Capture the cell that displays the provided text and extract its [X, Y] central coordinate. 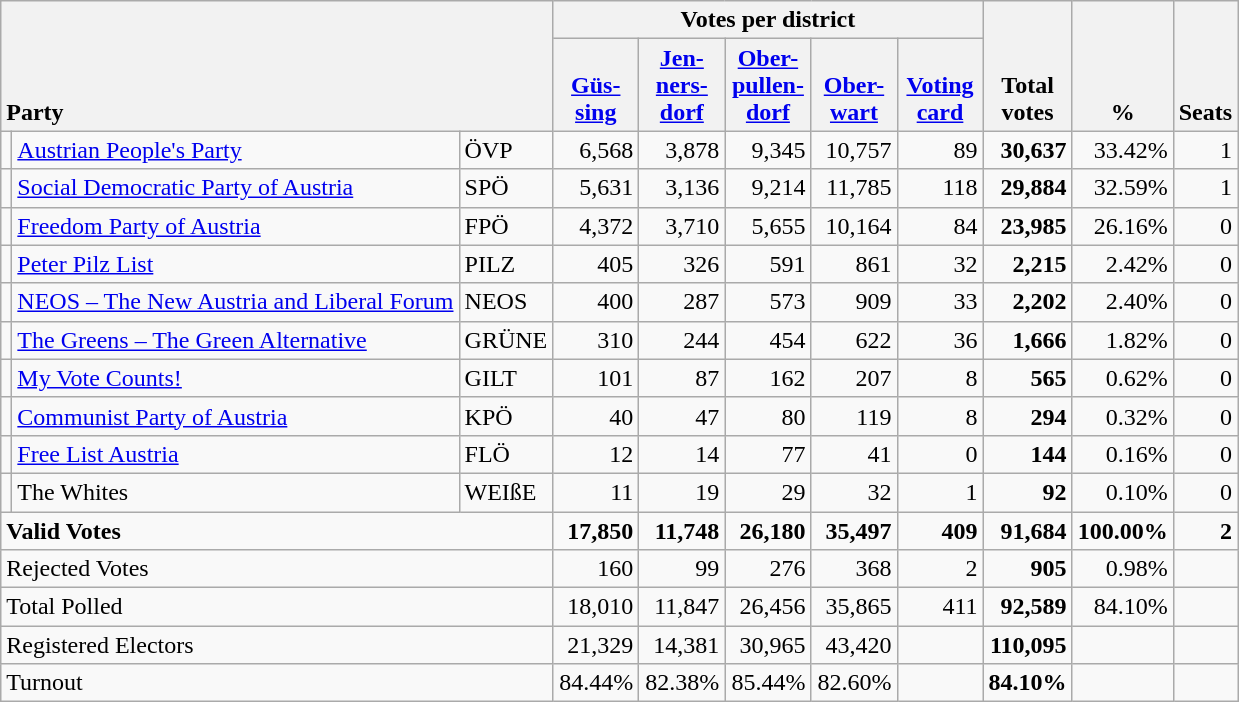
2,215 [1028, 264]
591 [768, 264]
Seats [1205, 66]
287 [682, 302]
My Vote Counts! [236, 378]
0.32% [1122, 416]
Freedom Party of Austria [236, 226]
11,785 [854, 188]
NEOS – The New Austria and Liberal Forum [236, 302]
87 [682, 378]
NEOS [506, 302]
GILT [506, 378]
326 [682, 264]
411 [940, 607]
82.38% [682, 683]
0.16% [1122, 454]
5,655 [768, 226]
3,710 [682, 226]
10,164 [854, 226]
Totalvotes [1028, 66]
100.00% [1122, 531]
99 [682, 569]
454 [768, 340]
ÖVP [506, 150]
29 [768, 492]
30,637 [1028, 150]
276 [768, 569]
207 [854, 378]
110,095 [1028, 645]
35,865 [854, 607]
4,372 [596, 226]
The Greens – The Green Alternative [236, 340]
FLÖ [506, 454]
The Whites [236, 492]
80 [768, 416]
905 [1028, 569]
9,345 [768, 150]
14 [682, 454]
43,420 [854, 645]
18,010 [596, 607]
Communist Party of Austria [236, 416]
Votingcard [940, 85]
KPÖ [506, 416]
GRÜNE [506, 340]
0.10% [1122, 492]
21,329 [596, 645]
909 [854, 302]
33.42% [1122, 150]
294 [1028, 416]
91,684 [1028, 531]
11,748 [682, 531]
Valid Votes [277, 531]
3,136 [682, 188]
Turnout [277, 683]
861 [854, 264]
Free List Austria [236, 454]
Jen-ners-dorf [682, 85]
82.60% [854, 683]
Ober-pullen-dorf [768, 85]
17,850 [596, 531]
92,589 [1028, 607]
565 [1028, 378]
405 [596, 264]
23,985 [1028, 226]
0.62% [1122, 378]
36 [940, 340]
85.44% [768, 683]
26.16% [1122, 226]
Social Democratic Party of Austria [236, 188]
Votes per district [768, 20]
11,847 [682, 607]
11 [596, 492]
Registered Electors [277, 645]
400 [596, 302]
Austrian People's Party [236, 150]
SPÖ [506, 188]
1,666 [1028, 340]
84 [940, 226]
Güs-sing [596, 85]
101 [596, 378]
160 [596, 569]
Party [277, 66]
47 [682, 416]
409 [940, 531]
10,757 [854, 150]
Total Polled [277, 607]
33 [940, 302]
26,180 [768, 531]
14,381 [682, 645]
35,497 [854, 531]
% [1122, 66]
6,568 [596, 150]
77 [768, 454]
19 [682, 492]
30,965 [768, 645]
2.40% [1122, 302]
0.98% [1122, 569]
119 [854, 416]
9,214 [768, 188]
5,631 [596, 188]
41 [854, 454]
Ober-wart [854, 85]
3,878 [682, 150]
310 [596, 340]
40 [596, 416]
89 [940, 150]
29,884 [1028, 188]
PILZ [506, 264]
26,456 [768, 607]
2.42% [1122, 264]
1.82% [1122, 340]
144 [1028, 454]
573 [768, 302]
244 [682, 340]
WEIßE [506, 492]
622 [854, 340]
118 [940, 188]
FPÖ [506, 226]
84.44% [596, 683]
12 [596, 454]
32.59% [1122, 188]
368 [854, 569]
Peter Pilz List [236, 264]
Rejected Votes [277, 569]
2,202 [1028, 302]
162 [768, 378]
92 [1028, 492]
